Return the (x, y) coordinate for the center point of the cell that contains the specified text.  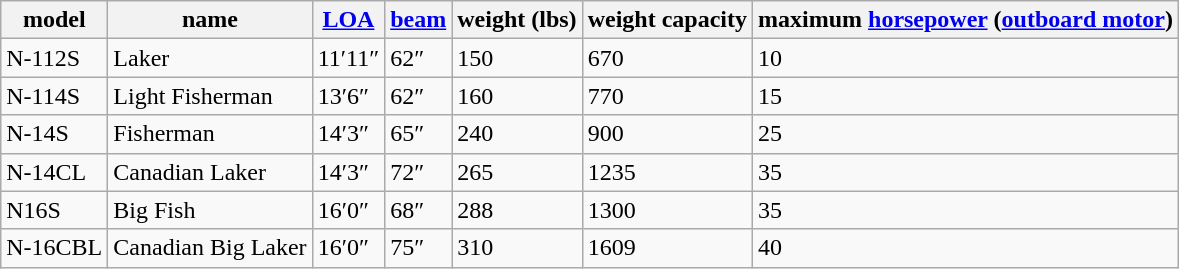
1609 (667, 248)
75″ (418, 248)
N-112S (54, 58)
Big Fish (210, 210)
1300 (667, 210)
model (54, 20)
310 (517, 248)
N-14CL (54, 172)
beam (418, 20)
Canadian Big Laker (210, 248)
Light Fisherman (210, 96)
15 (966, 96)
weight capacity (667, 20)
N-14S (54, 134)
72″ (418, 172)
13′6″ (348, 96)
770 (667, 96)
LOA (348, 20)
160 (517, 96)
150 (517, 58)
Laker (210, 58)
240 (517, 134)
10 (966, 58)
Fisherman (210, 134)
Canadian Laker (210, 172)
maximum horsepower (outboard motor) (966, 20)
N-16CBL (54, 248)
11′11″ (348, 58)
1235 (667, 172)
288 (517, 210)
65″ (418, 134)
68″ (418, 210)
weight (lbs) (517, 20)
900 (667, 134)
40 (966, 248)
265 (517, 172)
25 (966, 134)
name (210, 20)
N16S (54, 210)
N-114S (54, 96)
670 (667, 58)
